Pinpoint the cell where the given text exists, returning its (x, y) midpoint coordinate. 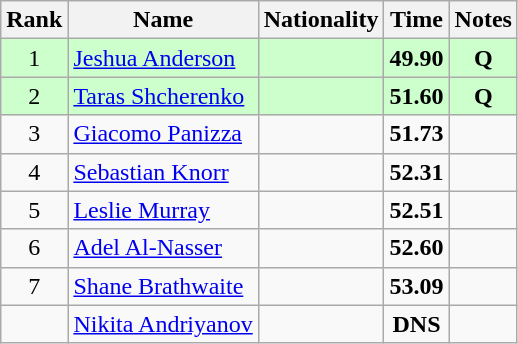
7 (34, 286)
Notes (483, 20)
Jeshua Anderson (163, 58)
Time (416, 20)
6 (34, 248)
Nationality (321, 20)
Name (163, 20)
Adel Al-Nasser (163, 248)
52.60 (416, 248)
Nikita Andriyanov (163, 324)
Leslie Murray (163, 210)
49.90 (416, 58)
Rank (34, 20)
4 (34, 172)
52.51 (416, 210)
Giacomo Panizza (163, 134)
53.09 (416, 286)
5 (34, 210)
51.73 (416, 134)
51.60 (416, 96)
3 (34, 134)
Taras Shcherenko (163, 96)
Shane Brathwaite (163, 286)
DNS (416, 324)
1 (34, 58)
2 (34, 96)
52.31 (416, 172)
Sebastian Knorr (163, 172)
